From the cell containing the given text, extract its center point as (X, Y) coordinate. 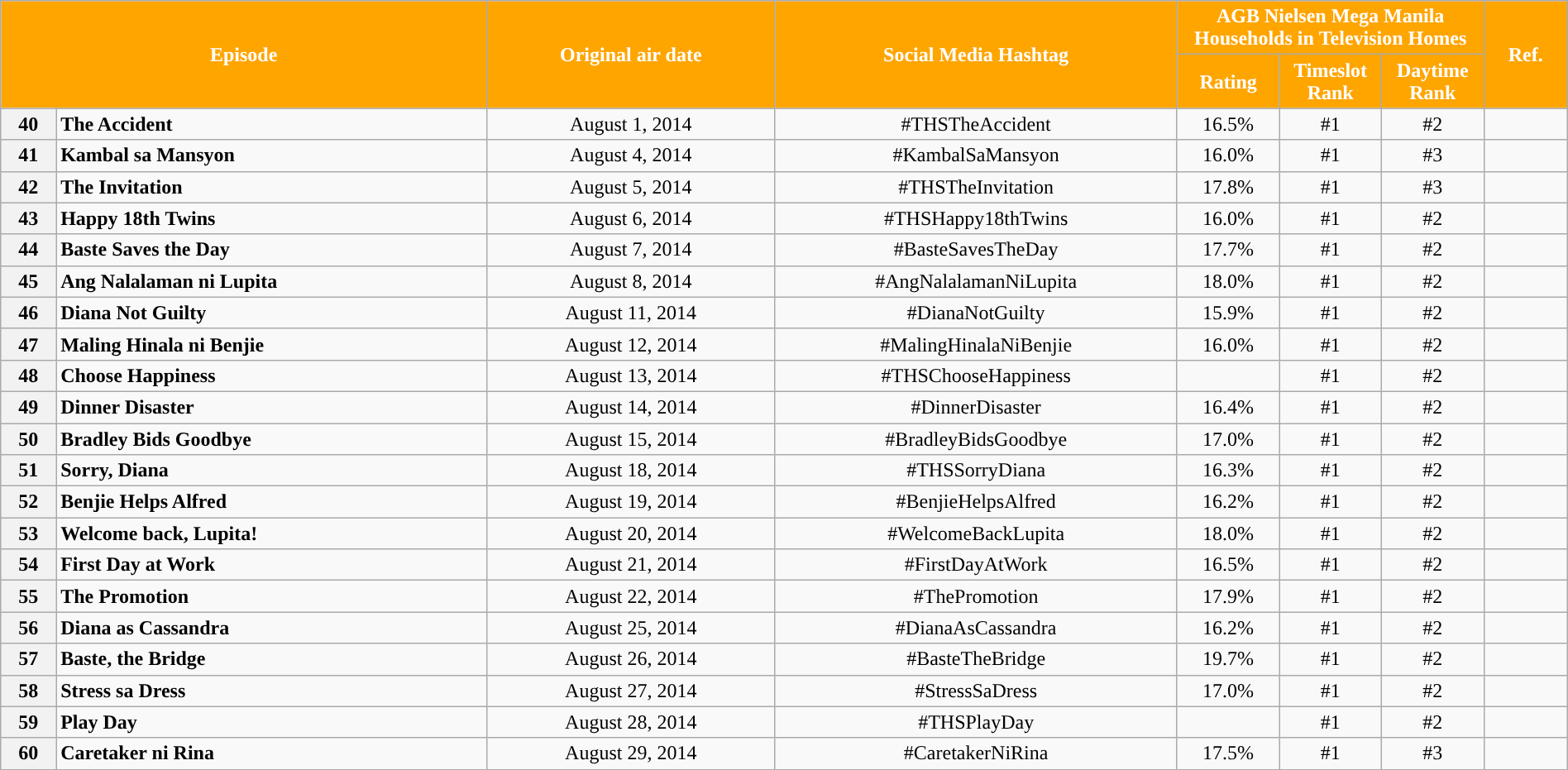
#WelcomeBackLupita (976, 533)
#THSChooseHappiness (976, 375)
57 (28, 659)
Social Media Hashtag (976, 55)
Play Day (271, 722)
49 (28, 407)
August 14, 2014 (631, 407)
August 29, 2014 (631, 753)
16.3% (1228, 471)
60 (28, 753)
Original air date (631, 55)
#FirstDayAtWork (976, 565)
#MalingHinalaNiBenjie (976, 344)
The Invitation (271, 187)
15.9% (1228, 313)
August 18, 2014 (631, 471)
47 (28, 344)
August 28, 2014 (631, 722)
Rating (1228, 81)
Dinner Disaster (271, 407)
August 11, 2014 (631, 313)
48 (28, 375)
August 22, 2014 (631, 596)
Diana Not Guilty (271, 313)
August 20, 2014 (631, 533)
AGB Nielsen Mega Manila Households in Television Homes (1330, 28)
Kambal sa Mansyon (271, 155)
August 5, 2014 (631, 187)
51 (28, 471)
50 (28, 439)
Sorry, Diana (271, 471)
#THSTheAccident (976, 124)
52 (28, 502)
August 7, 2014 (631, 250)
Bradley Bids Goodbye (271, 439)
August 8, 2014 (631, 281)
55 (28, 596)
Happy 18th Twins (271, 218)
Choose Happiness (271, 375)
Ang Nalalaman ni Lupita (271, 281)
Timeslot Rank (1331, 81)
August 19, 2014 (631, 502)
#DianaNotGuilty (976, 313)
The Accident (271, 124)
August 27, 2014 (631, 691)
#ThePromotion (976, 596)
#BradleyBidsGoodbye (976, 439)
19.7% (1228, 659)
Maling Hinala ni Benjie (271, 344)
54 (28, 565)
Daytime Rank (1432, 81)
17.8% (1228, 187)
17.5% (1228, 753)
Benjie Helps Alfred (271, 502)
59 (28, 722)
Ref. (1525, 55)
Caretaker ni Rina (271, 753)
#BasteSavesTheDay (976, 250)
45 (28, 281)
41 (28, 155)
#BasteTheBridge (976, 659)
August 26, 2014 (631, 659)
#THSTheInvitation (976, 187)
Episode (244, 55)
Baste Saves the Day (271, 250)
#THSSorryDiana (976, 471)
#CaretakerNiRina (976, 753)
August 25, 2014 (631, 628)
#BenjieHelpsAlfred (976, 502)
43 (28, 218)
53 (28, 533)
Stress sa Dress (271, 691)
56 (28, 628)
58 (28, 691)
August 21, 2014 (631, 565)
#DinnerDisaster (976, 407)
#AngNalalamanNiLupita (976, 281)
August 12, 2014 (631, 344)
Diana as Cassandra (271, 628)
First Day at Work (271, 565)
Baste, the Bridge (271, 659)
42 (28, 187)
40 (28, 124)
#KambalSaMansyon (976, 155)
August 1, 2014 (631, 124)
The Promotion (271, 596)
16.4% (1228, 407)
46 (28, 313)
August 15, 2014 (631, 439)
#THSHappy18thTwins (976, 218)
#DianaAsCassandra (976, 628)
#THSPlayDay (976, 722)
Welcome back, Lupita! (271, 533)
17.7% (1228, 250)
44 (28, 250)
#StressSaDress (976, 691)
August 6, 2014 (631, 218)
August 4, 2014 (631, 155)
17.9% (1228, 596)
August 13, 2014 (631, 375)
